From the cell containing the given text, extract its center point as (x, y) coordinate. 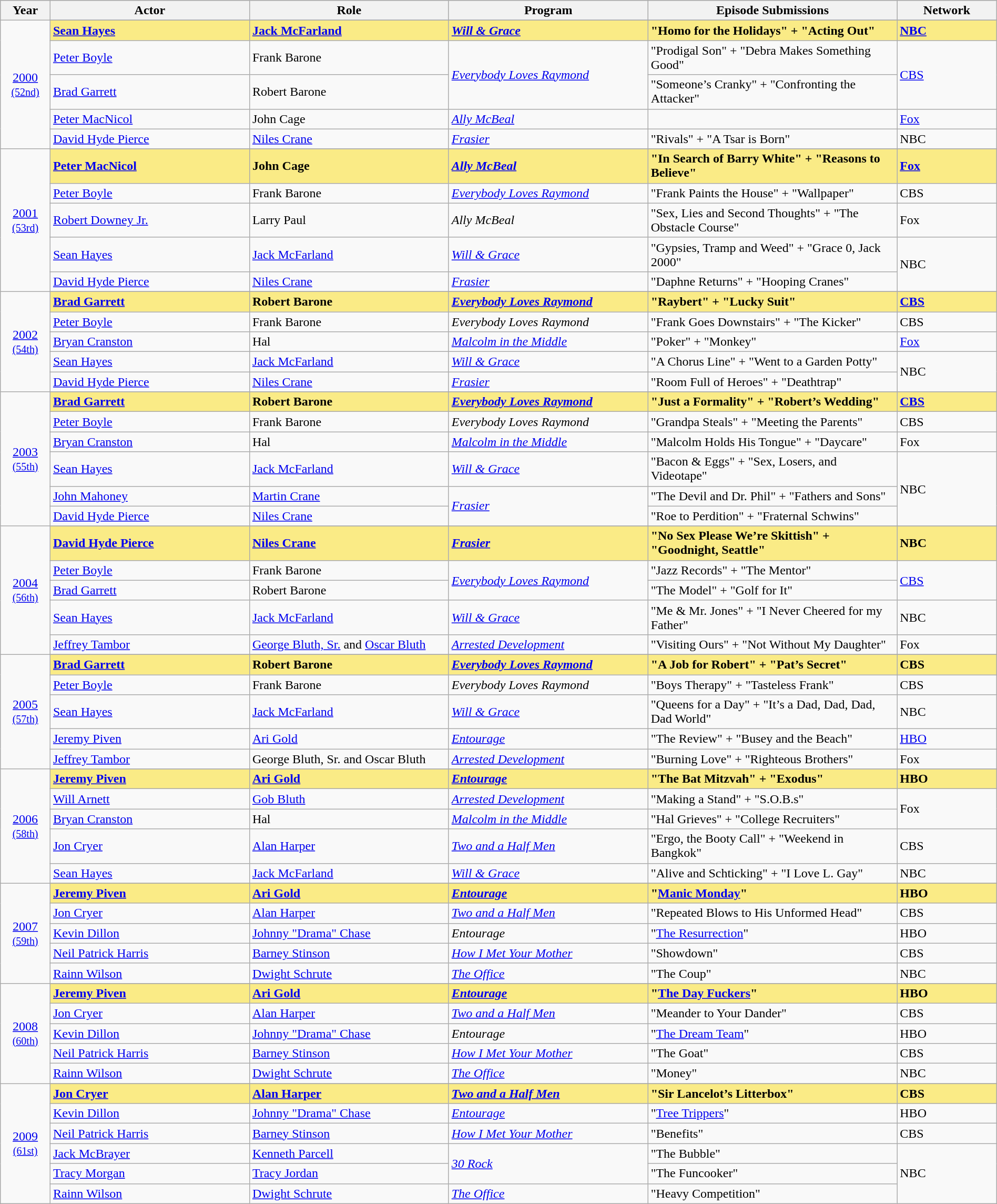
"Tree Trippers" (772, 1114)
"The Day Fuckers" (772, 993)
"Roe to Perdition" + "Fraternal Schwins" (772, 516)
Network (947, 11)
Martin Crane (349, 496)
"The Review" + "Busey and the Beach" (772, 739)
"Homo for the Holidays" + "Acting Out" (772, 31)
30 Rock (548, 1163)
Year (25, 11)
"Visiting Ours" + "Not Without My Daughter" (772, 644)
2005(57th) (25, 711)
"Daphne Returns" + "Hooping Cranes" (772, 281)
"A Job for Robert" + "Pat’s Secret" (772, 664)
2001(53rd) (25, 220)
"Repeated Blows to His Unformed Head" (772, 913)
"Burning Love" + "Righteous Brothers" (772, 759)
2003(55th) (25, 459)
"Just a Formality" + "Robert’s Wedding" (772, 402)
2000(52nd) (25, 85)
"Hal Grieves" + "College Recruiters" (772, 819)
Program (548, 11)
"Poker" + "Monkey" (772, 342)
"The Coup" (772, 973)
2009(61st) (25, 1144)
Tracy Morgan (149, 1173)
"The Bubble" (772, 1154)
"Boys Therapy" + "Tasteless Frank" (772, 684)
Tracy Jordan (349, 1173)
"Queens for a Day" + "It’s a Dad, Dad, Dad, Dad World" (772, 712)
"Alive and Schticking" + "I Love L. Gay" (772, 873)
"Raybert" + "Lucky Suit" (772, 301)
"Someone’s Cranky" + "Confronting the Attacker" (772, 92)
"Malcolm Holds His Tongue" + "Daycare" (772, 442)
Robert Downey Jr. (149, 220)
"The Devil and Dr. Phil" + "Fathers and Sons" (772, 496)
Gob Bluth (349, 799)
Larry Paul (349, 220)
"Showdown" (772, 953)
"A Chorus Line" + "Went to a Garden Potty" (772, 362)
"Jazz Records" + "The Mentor" (772, 570)
"Rivals" + "A Tsar is Born" (772, 139)
2002(54th) (25, 341)
"Bacon & Eggs" + "Sex, Losers, and Videotape" (772, 469)
John Mahoney (149, 496)
2006(58th) (25, 826)
"Grandpa Steals" + "Meeting the Parents" (772, 422)
Will Arnett (149, 799)
"Gypsies, Tramp and Weed" + "Grace 0, Jack 2000" (772, 255)
"The Goat" (772, 1054)
"Sir Lancelot’s Litterbox" (772, 1094)
"The Model" + "Golf for It" (772, 590)
"Me & Mr. Jones" + "I Never Cheered for my Father" (772, 618)
"Frank Paints the House" + "Wallpaper" (772, 193)
"No Sex Please We’re Skittish" + "Goodnight, Seattle" (772, 543)
"Sex, Lies and Second Thoughts" + "The Obstacle Course" (772, 220)
"Ergo, the Booty Call" + "Weekend in Bangkok" (772, 846)
"Heavy Competition" (772, 1193)
2007(59th) (25, 933)
Actor (149, 11)
"In Search of Barry White" + "Reasons to Believe" (772, 166)
Jack McBrayer (149, 1154)
"The Dream Team" (772, 1034)
Episode Submissions (772, 11)
"Frank Goes Downstairs" + "The Kicker" (772, 321)
Kenneth Parcell (349, 1154)
"Money" (772, 1074)
"The Funcooker" (772, 1173)
2008(60th) (25, 1033)
"Prodigal Son" + "Debra Makes Something Good" (772, 58)
"Meander to Your Dander" (772, 1013)
"Room Full of Heroes" + "Deathtrap" (772, 382)
2004(56th) (25, 590)
"The Bat Mitzvah" + "Exodus" (772, 779)
"Manic Monday" (772, 893)
"Making a Stand" + "S.O.B.s" (772, 799)
"Benefits" (772, 1134)
Role (349, 11)
"The Resurrection" (772, 933)
